Return (X, Y) of the center of cell containing provided text 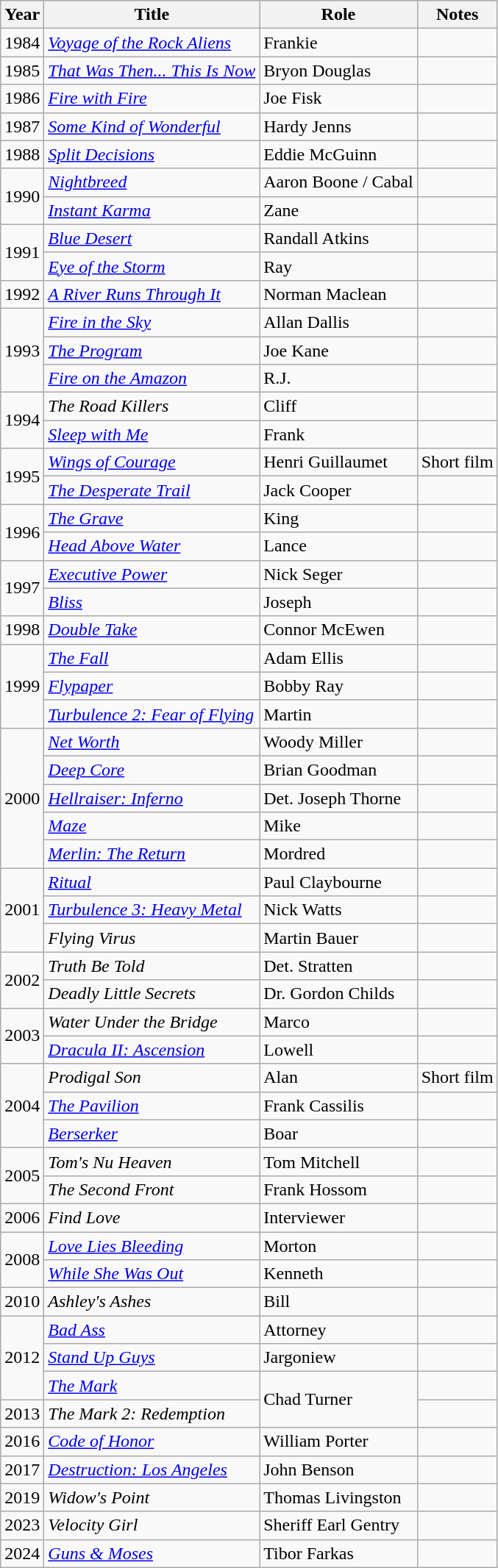
1997 (22, 588)
Eye of the Storm (152, 266)
Merlin: The Return (152, 854)
Joseph (338, 602)
Split Decisions (152, 154)
Deadly Little Secrets (152, 994)
Destruction: Los Angeles (152, 1469)
2023 (22, 1525)
Flying Virus (152, 938)
Prodigal Son (152, 1078)
2001 (22, 910)
Kenneth (338, 1274)
Executive Power (152, 574)
1994 (22, 420)
The Mark (152, 1386)
Nick Watts (338, 910)
The Second Front (152, 1189)
Joe Kane (338, 351)
Nightbreed (152, 182)
Sheriff Earl Gentry (338, 1525)
Marco (338, 1022)
Find Love (152, 1217)
Berserker (152, 1134)
Sleep with Me (152, 434)
Title (152, 15)
Lance (338, 546)
Voyage of the Rock Aliens (152, 43)
Velocity Girl (152, 1525)
Paul Claybourne (338, 882)
1987 (22, 126)
Water Under the Bridge (152, 1022)
2004 (22, 1106)
2010 (22, 1302)
Jargoniew (338, 1358)
The Program (152, 351)
2017 (22, 1469)
Martin (338, 714)
Love Lies Bleeding (152, 1246)
The Pavilion (152, 1106)
2013 (22, 1414)
Frankie (338, 43)
Truth Be Told (152, 966)
2019 (22, 1497)
Maze (152, 826)
Hardy Jenns (338, 126)
William Porter (338, 1442)
Chad Turner (338, 1400)
Widow's Point (152, 1497)
1986 (22, 99)
1991 (22, 252)
The Road Killers (152, 407)
Aaron Boone / Cabal (338, 182)
Brian Goodman (338, 770)
2024 (22, 1553)
Bliss (152, 602)
Connor McEwen (338, 630)
Nick Seger (338, 574)
Stand Up Guys (152, 1358)
While She Was Out (152, 1274)
The Grave (152, 518)
King (338, 518)
1993 (22, 350)
2016 (22, 1442)
Norman Maclean (338, 294)
Frank Hossom (338, 1189)
Morton (338, 1246)
Ray (338, 266)
Alan (338, 1078)
Tibor Farkas (338, 1553)
Double Take (152, 630)
2012 (22, 1358)
R.J. (338, 379)
Interviewer (338, 1217)
Mordred (338, 854)
Mike (338, 826)
Zane (338, 210)
Bryon Douglas (338, 71)
2008 (22, 1260)
The Desperate Trail (152, 490)
Net Worth (152, 742)
Tom Mitchell (338, 1161)
John Benson (338, 1469)
Joe Fisk (338, 99)
Flypaper (152, 686)
2005 (22, 1175)
Notes (458, 15)
Adam Ellis (338, 658)
2003 (22, 1036)
Year (22, 15)
Blue Desert (152, 238)
Some Kind of Wonderful (152, 126)
2006 (22, 1217)
Turbulence 3: Heavy Metal (152, 910)
Fire on the Amazon (152, 379)
The Fall (152, 658)
Bill (338, 1302)
The Mark 2: Redemption (152, 1414)
Fire in the Sky (152, 322)
Head Above Water (152, 546)
Woody Miller (338, 742)
Eddie McGuinn (338, 154)
1996 (22, 532)
Instant Karma (152, 210)
Dracula II: Ascension (152, 1050)
Allan Dallis (338, 322)
Martin Bauer (338, 938)
Frank Cassilis (338, 1106)
Cliff (338, 407)
2000 (22, 798)
Randall Atkins (338, 238)
1992 (22, 294)
A River Runs Through It (152, 294)
Tom's Nu Heaven (152, 1161)
Henri Guillaumet (338, 462)
Guns & Moses (152, 1553)
Ashley's Ashes (152, 1302)
Attorney (338, 1330)
Det. Stratten (338, 966)
1998 (22, 630)
Code of Honor (152, 1442)
Turbulence 2: Fear of Flying (152, 714)
Lowell (338, 1050)
Frank (338, 434)
Dr. Gordon Childs (338, 994)
Deep Core (152, 770)
2002 (22, 980)
Jack Cooper (338, 490)
Wings of Courage (152, 462)
Det. Joseph Thorne (338, 798)
1990 (22, 196)
Bobby Ray (338, 686)
1995 (22, 476)
That Was Then... This Is Now (152, 71)
1985 (22, 71)
Thomas Livingston (338, 1497)
Fire with Fire (152, 99)
Boar (338, 1134)
1988 (22, 154)
Bad Ass (152, 1330)
Role (338, 15)
Hellraiser: Inferno (152, 798)
Ritual (152, 882)
1984 (22, 43)
1999 (22, 686)
